Identify which cell holds the provided text, then report its [x, y] central coordinate. 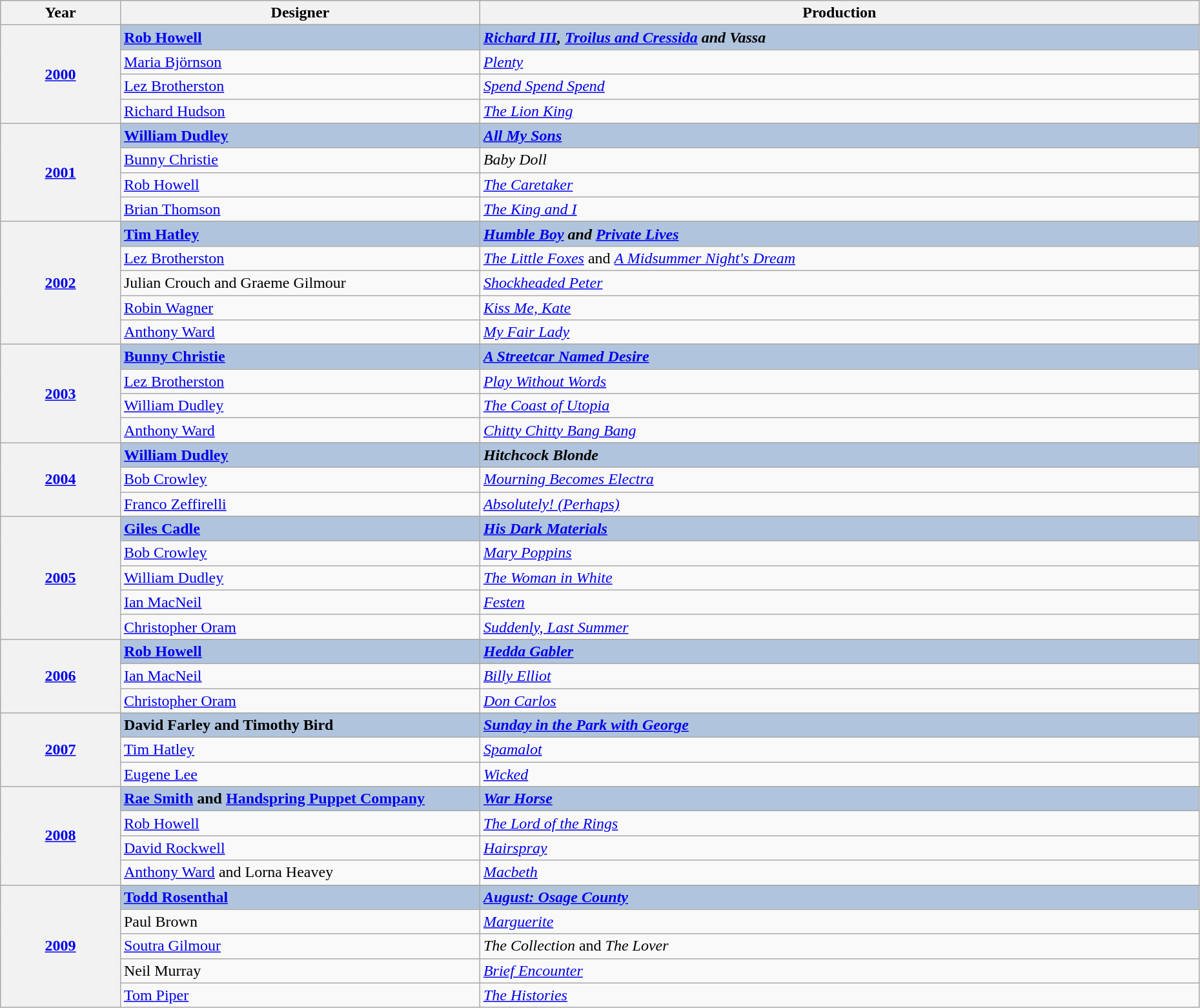
Play Without Words [839, 381]
2007 [61, 750]
Franco Zeffirelli [300, 504]
Wicked [839, 774]
Don Carlos [839, 700]
The Lion King [839, 111]
A Streetcar Named Desire [839, 357]
Anthony Ward and Lorna Heavey [300, 872]
Absolutely! (Perhaps) [839, 504]
Julian Crouch and Graeme Gilmour [300, 283]
2002 [61, 283]
Spamalot [839, 750]
August: Osage County [839, 897]
Giles Cadle [300, 529]
The Little Foxes and A Midsummer Night's Dream [839, 258]
Mary Poppins [839, 553]
2006 [61, 676]
Neil Murray [300, 971]
Maria Björnson [300, 62]
Marguerite [839, 922]
Rae Smith and Handspring Puppet Company [300, 799]
His Dark Materials [839, 529]
Suddenly, Last Summer [839, 627]
The Collection and The Lover [839, 946]
Richard III, Troilus and Cressida and Vassa [839, 37]
Designer [300, 13]
2003 [61, 394]
2009 [61, 946]
Year [61, 13]
Kiss Me, Kate [839, 308]
Macbeth [839, 872]
Todd Rosenthal [300, 897]
The Coast of Utopia [839, 406]
Soutra Gilmour [300, 946]
Sunday in the Park with George [839, 725]
War Horse [839, 799]
Shockheaded Peter [839, 283]
The Woman in White [839, 578]
2004 [61, 479]
My Fair Lady [839, 332]
David Rockwell [300, 848]
Production [839, 13]
Hitchcock Blonde [839, 455]
Festen [839, 602]
Richard Hudson [300, 111]
Eugene Lee [300, 774]
2001 [61, 172]
Baby Doll [839, 160]
Brian Thomson [300, 209]
Spend Spend Spend [839, 86]
2005 [61, 578]
All My Sons [839, 136]
The Lord of the Rings [839, 823]
The Caretaker [839, 185]
Hairspray [839, 848]
Plenty [839, 62]
Hedda Gabler [839, 651]
Chitty Chitty Bang Bang [839, 430]
The Histories [839, 995]
Tom Piper [300, 995]
2000 [61, 74]
Humble Boy and Private Lives [839, 234]
Brief Encounter [839, 971]
Billy Elliot [839, 676]
Robin Wagner [300, 308]
2008 [61, 836]
David Farley and Timothy Bird [300, 725]
The King and I [839, 209]
Paul Brown [300, 922]
Mourning Becomes Electra [839, 479]
